For the text-containing cell, return its midpoint in (X, Y) coordinate format. 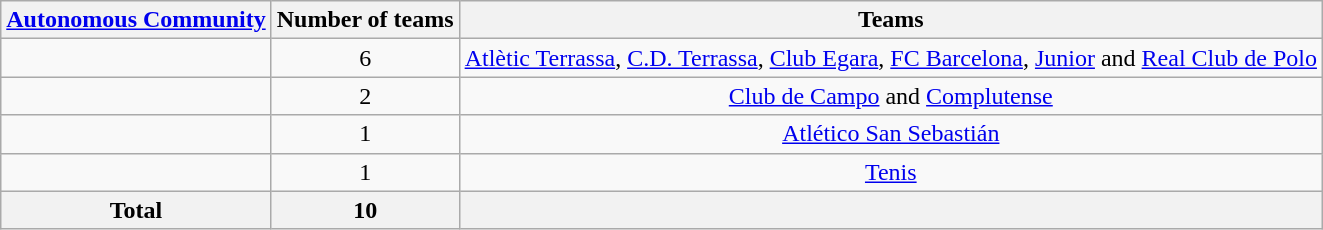
10 (365, 210)
Total (136, 210)
Club de Campo and Complutense (890, 96)
2 (365, 96)
Number of teams (365, 20)
Tenis (890, 172)
Autonomous Community (136, 20)
Atlético San Sebastián (890, 134)
6 (365, 58)
Atlètic Terrassa, C.D. Terrassa, Club Egara, FC Barcelona, Junior and Real Club de Polo (890, 58)
Teams (890, 20)
